Return the [x, y] coordinate for the center point of the cell that contains the specified text.  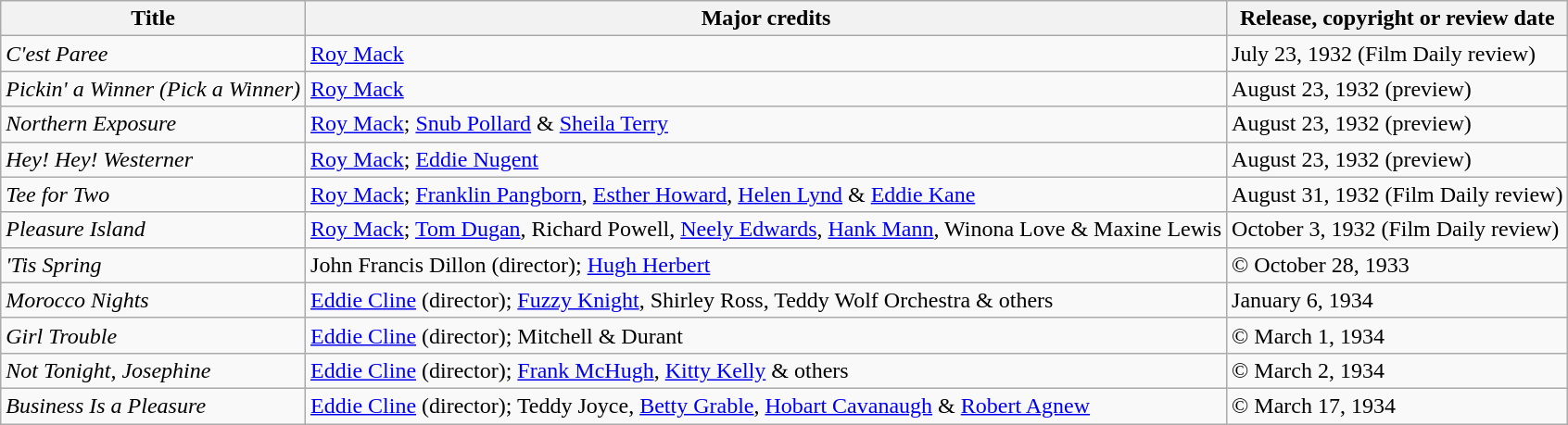
October 3, 1932 (Film Daily review) [1397, 230]
Eddie Cline (director); Teddy Joyce, Betty Grable, Hobart Cavanaugh & Robert Agnew [766, 406]
© March 2, 1934 [1397, 370]
John Francis Dillon (director); Hugh Herbert [766, 265]
Roy Mack; Snub Pollard & Sheila Terry [766, 124]
Major credits [766, 19]
January 6, 1934 [1397, 300]
Girl Trouble [154, 335]
Pleasure Island [154, 230]
© March 1, 1934 [1397, 335]
Title [154, 19]
Tee for Two [154, 194]
Pickin' a Winner (Pick a Winner) [154, 89]
© October 28, 1933 [1397, 265]
Eddie Cline (director); Frank McHugh, Kitty Kelly & others [766, 370]
C'est Paree [154, 54]
Roy Mack; Franklin Pangborn, Esther Howard, Helen Lynd & Eddie Kane [766, 194]
Business Is a Pleasure [154, 406]
© March 17, 1934 [1397, 406]
Not Tonight, Josephine [154, 370]
Release, copyright or review date [1397, 19]
August 31, 1932 (Film Daily review) [1397, 194]
Eddie Cline (director); Fuzzy Knight, Shirley Ross, Teddy Wolf Orchestra & others [766, 300]
Eddie Cline (director); Mitchell & Durant [766, 335]
'Tis Spring [154, 265]
Roy Mack; Tom Dugan, Richard Powell, Neely Edwards, Hank Mann, Winona Love & Maxine Lewis [766, 230]
Morocco Nights [154, 300]
July 23, 1932 (Film Daily review) [1397, 54]
Hey! Hey! Westerner [154, 159]
Northern Exposure [154, 124]
Roy Mack; Eddie Nugent [766, 159]
